For the text-containing cell, return its midpoint in [x, y] coordinate format. 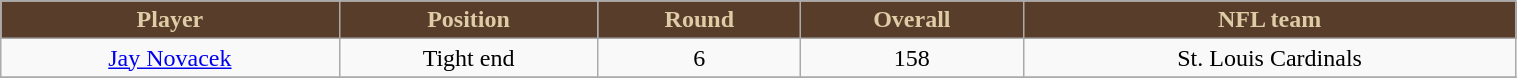
NFL team [1270, 20]
158 [912, 58]
Jay Novacek [170, 58]
Round [700, 20]
6 [700, 58]
Tight end [468, 58]
Overall [912, 20]
St. Louis Cardinals [1270, 58]
Position [468, 20]
Player [170, 20]
